Return the (x, y) coordinate for the center point of the cell that contains the specified text.  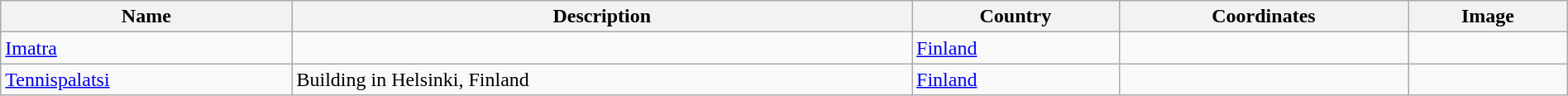
Name (146, 17)
Country (1016, 17)
Image (1488, 17)
Building in Helsinki, Finland (602, 79)
Coordinates (1264, 17)
Tennispalatsi (146, 79)
Description (602, 17)
Imatra (146, 48)
